Extract the (x, y) coordinate from the center of the cell holding the provided text.  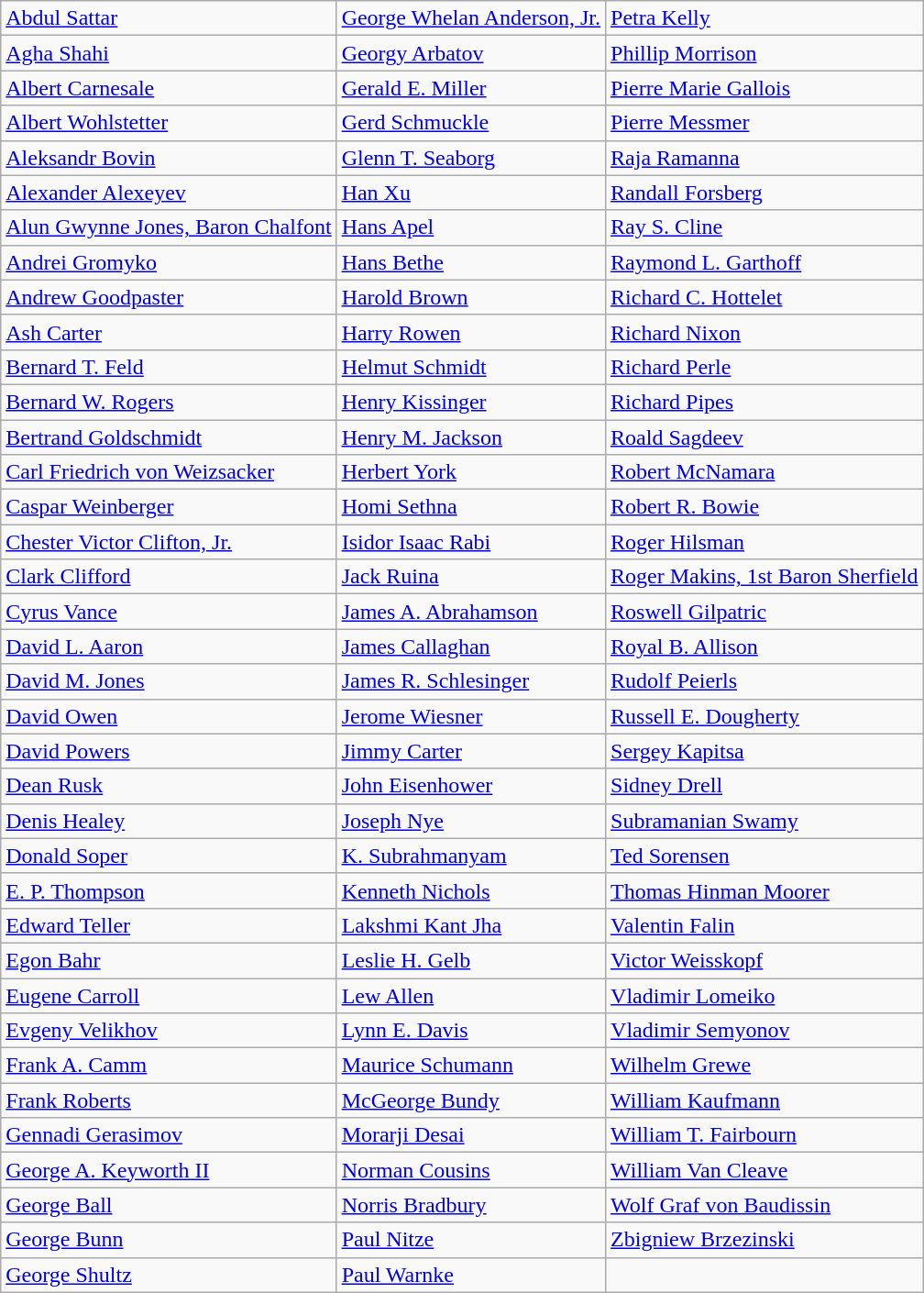
Gennadi Gerasimov (169, 1135)
Robert McNamara (764, 472)
Norris Bradbury (471, 1205)
Evgeny Velikhov (169, 1031)
David M. Jones (169, 681)
Subramanian Swamy (764, 821)
Wolf Graf von Baudissin (764, 1205)
George A. Keyworth II (169, 1170)
George Bunn (169, 1240)
Georgy Arbatov (471, 53)
James A. Abrahamson (471, 612)
Lynn E. Davis (471, 1031)
Isidor Isaac Rabi (471, 542)
Richard Nixon (764, 332)
Harry Rowen (471, 332)
Ray S. Cline (764, 227)
Vladimir Lomeiko (764, 995)
Chester Victor Clifton, Jr. (169, 542)
Han Xu (471, 193)
Pierre Messmer (764, 123)
Bernard W. Rogers (169, 402)
Cyrus Vance (169, 612)
Donald Soper (169, 856)
George Shultz (169, 1275)
Ted Sorensen (764, 856)
Vladimir Semyonov (764, 1031)
Jerome Wiesner (471, 716)
Gerd Schmuckle (471, 123)
Richard C. Hottelet (764, 297)
Jack Ruina (471, 577)
William Kaufmann (764, 1100)
Robert R. Bowie (764, 507)
Norman Cousins (471, 1170)
Abdul Sattar (169, 18)
Denis Healey (169, 821)
Richard Perle (764, 367)
Harold Brown (471, 297)
Joseph Nye (471, 821)
K. Subrahmanyam (471, 856)
Wilhelm Grewe (764, 1066)
William Van Cleave (764, 1170)
Glenn T. Seaborg (471, 158)
Henry Kissinger (471, 402)
Bertrand Goldschmidt (169, 437)
Clark Clifford (169, 577)
Maurice Schumann (471, 1066)
Edward Teller (169, 925)
Roger Makins, 1st Baron Sherfield (764, 577)
Frank Roberts (169, 1100)
Royal B. Allison (764, 646)
Albert Carnesale (169, 88)
John Eisenhower (471, 786)
James R. Schlesinger (471, 681)
Frank A. Camm (169, 1066)
Victor Weisskopf (764, 960)
Zbigniew Brzezinski (764, 1240)
Agha Shahi (169, 53)
David L. Aaron (169, 646)
Bernard T. Feld (169, 367)
Raja Ramanna (764, 158)
Leslie H. Gelb (471, 960)
Richard Pipes (764, 402)
Lakshmi Kant Jha (471, 925)
Sergey Kapitsa (764, 751)
Helmut Schmidt (471, 367)
Gerald E. Miller (471, 88)
Raymond L. Garthoff (764, 262)
Kenneth Nichols (471, 890)
Russell E. Dougherty (764, 716)
Roger Hilsman (764, 542)
Roswell Gilpatric (764, 612)
David Owen (169, 716)
Alun Gwynne Jones, Baron Chalfont (169, 227)
E. P. Thompson (169, 890)
Alexander Alexeyev (169, 193)
William T. Fairbourn (764, 1135)
Aleksandr Bovin (169, 158)
Petra Kelly (764, 18)
Sidney Drell (764, 786)
Caspar Weinberger (169, 507)
Henry M. Jackson (471, 437)
George Ball (169, 1205)
Carl Friedrich von Weizsacker (169, 472)
Herbert York (471, 472)
Paul Warnke (471, 1275)
George Whelan Anderson, Jr. (471, 18)
Ash Carter (169, 332)
Phillip Morrison (764, 53)
Jimmy Carter (471, 751)
Thomas Hinman Moorer (764, 890)
Albert Wohlstetter (169, 123)
Hans Bethe (471, 262)
Roald Sagdeev (764, 437)
James Callaghan (471, 646)
Andrei Gromyko (169, 262)
Morarji Desai (471, 1135)
Valentin Falin (764, 925)
Pierre Marie Gallois (764, 88)
Lew Allen (471, 995)
Rudolf Peierls (764, 681)
Hans Apel (471, 227)
David Powers (169, 751)
McGeorge Bundy (471, 1100)
Homi Sethna (471, 507)
Paul Nitze (471, 1240)
Eugene Carroll (169, 995)
Andrew Goodpaster (169, 297)
Dean Rusk (169, 786)
Randall Forsberg (764, 193)
Egon Bahr (169, 960)
